Extract the (x, y) coordinate from the center of the cell holding the provided text.  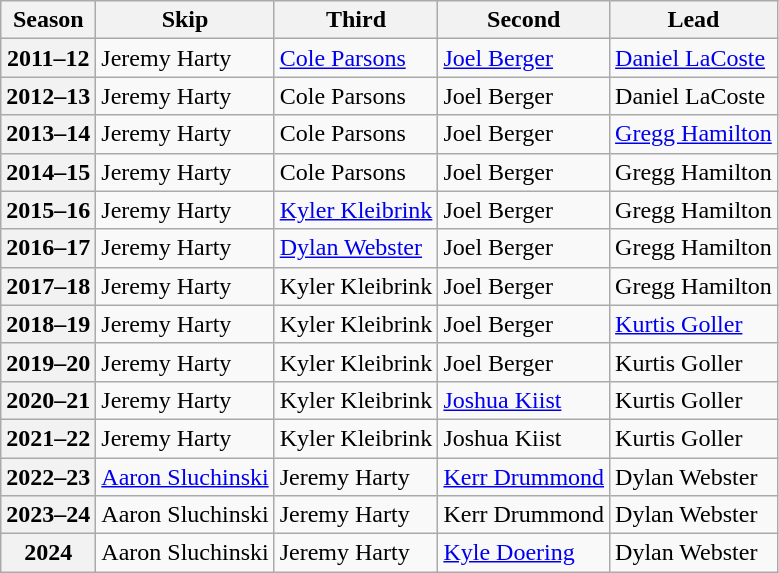
Kyle Doering (524, 553)
2011–12 (48, 58)
2024 (48, 553)
2015–16 (48, 210)
2020–21 (48, 400)
2016–17 (48, 248)
2023–24 (48, 515)
2018–19 (48, 324)
2017–18 (48, 286)
2012–13 (48, 96)
2022–23 (48, 477)
2021–22 (48, 438)
2019–20 (48, 362)
Skip (185, 20)
Second (524, 20)
2013–14 (48, 134)
2014–15 (48, 172)
Third (356, 20)
Lead (694, 20)
Season (48, 20)
